Locate the cell with the specified text and output its [X, Y] center coordinate. 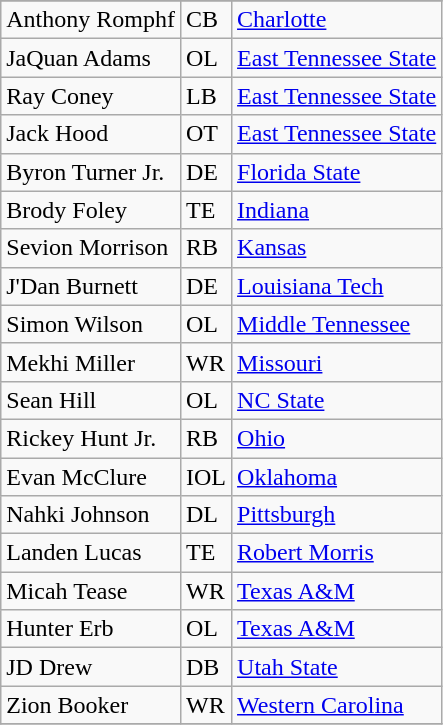
Charlotte [337, 20]
DB [206, 667]
Jack Hood [91, 134]
Western Carolina [337, 705]
Florida State [337, 172]
Brody Foley [91, 210]
Oklahoma [337, 477]
IOL [206, 477]
Rickey Hunt Jr. [91, 438]
Middle Tennessee [337, 324]
Robert Morris [337, 553]
Utah State [337, 667]
Micah Tease [91, 591]
Sean Hill [91, 400]
Nahki Johnson [91, 515]
Pittsburgh [337, 515]
Louisiana Tech [337, 286]
Sevion Morrison [91, 248]
Simon Wilson [91, 324]
DL [206, 515]
Missouri [337, 362]
Ray Coney [91, 96]
Evan McClure [91, 477]
OT [206, 134]
Byron Turner Jr. [91, 172]
Kansas [337, 248]
Zion Booker [91, 705]
NC State [337, 400]
Hunter Erb [91, 629]
Landen Lucas [91, 553]
J'Dan Burnett [91, 286]
CB [206, 20]
JD Drew [91, 667]
Mekhi Miller [91, 362]
Ohio [337, 438]
JaQuan Adams [91, 58]
LB [206, 96]
Indiana [337, 210]
Anthony Romphf [91, 20]
